Locate the cell with the specified text and output its [X, Y] center coordinate. 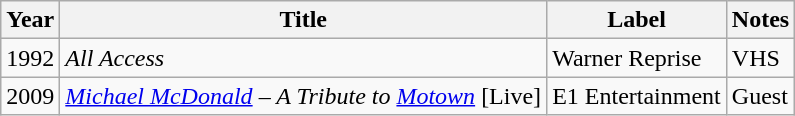
Warner Reprise [637, 58]
VHS [760, 58]
Michael McDonald – A Tribute to Motown [Live] [304, 96]
Guest [760, 96]
All Access [304, 58]
E1 Entertainment [637, 96]
Year [30, 20]
Notes [760, 20]
Label [637, 20]
Title [304, 20]
2009 [30, 96]
1992 [30, 58]
